Capture the cell that displays the provided text and extract its [X, Y] central coordinate. 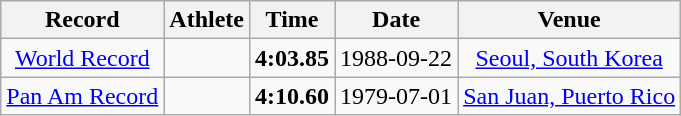
Time [292, 20]
San Juan, Puerto Rico [570, 96]
4:10.60 [292, 96]
Pan Am Record [82, 96]
1979-07-01 [396, 96]
1988-09-22 [396, 58]
Athlete [207, 20]
Seoul, South Korea [570, 58]
Date [396, 20]
World Record [82, 58]
Venue [570, 20]
4:03.85 [292, 58]
Record [82, 20]
